Output the (X, Y) coordinate of the center of the cell containing the given text.  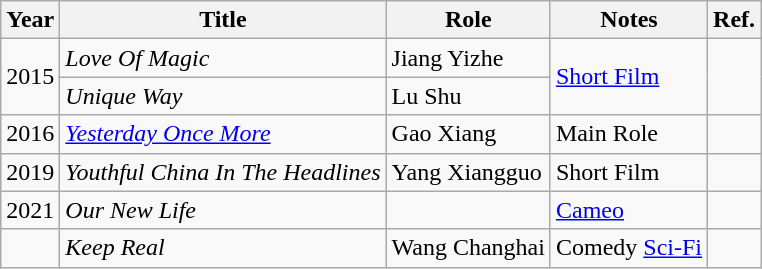
Love Of Magic (223, 58)
Our New Life (223, 210)
Wang Changhai (468, 248)
Jiang Yizhe (468, 58)
Role (468, 20)
2016 (30, 134)
Yesterday Once More (223, 134)
Gao Xiang (468, 134)
2015 (30, 77)
2019 (30, 172)
Cameo (628, 210)
Year (30, 20)
Unique Way (223, 96)
Yang Xiangguo (468, 172)
Lu Shu (468, 96)
Comedy Sci-Fi (628, 248)
2021 (30, 210)
Keep Real (223, 248)
Youthful China In The Headlines (223, 172)
Title (223, 20)
Ref. (734, 20)
Main Role (628, 134)
Notes (628, 20)
